For the text-containing cell, return its midpoint in (x, y) coordinate format. 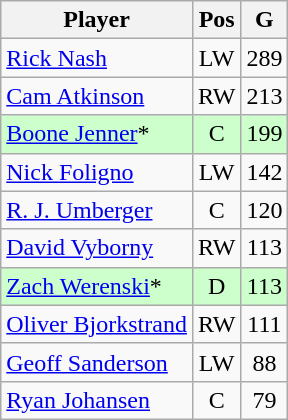
289 (264, 58)
Rick Nash (97, 58)
120 (264, 210)
Oliver Bjorkstrand (97, 324)
Player (97, 20)
Nick Foligno (97, 172)
G (264, 20)
Pos (216, 20)
88 (264, 362)
111 (264, 324)
199 (264, 134)
Boone Jenner* (97, 134)
Cam Atkinson (97, 96)
142 (264, 172)
D (216, 286)
David Vyborny (97, 248)
79 (264, 400)
Geoff Sanderson (97, 362)
213 (264, 96)
Ryan Johansen (97, 400)
Zach Werenski* (97, 286)
R. J. Umberger (97, 210)
